Search for the cell housing the specified text and yield its (x, y) center coordinate. 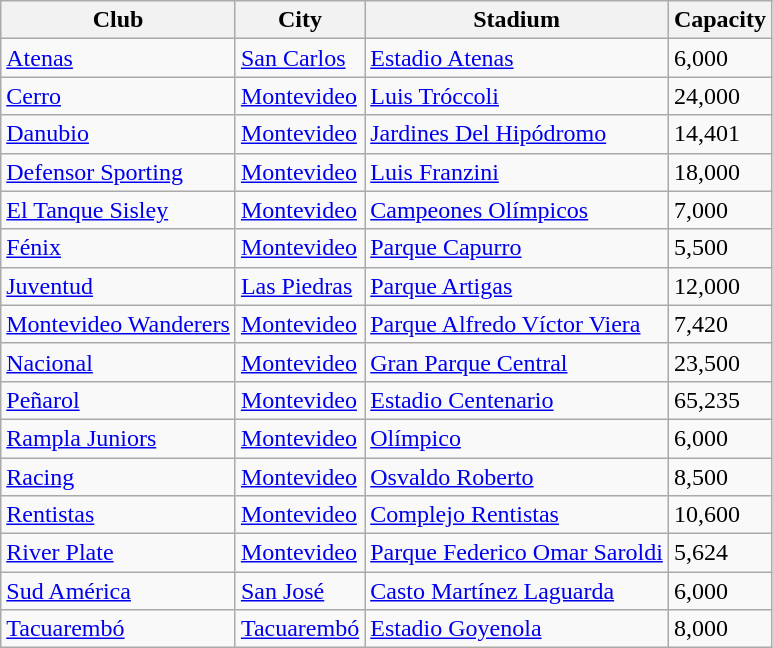
Cerro (118, 96)
Racing (118, 477)
65,235 (720, 400)
Rentistas (118, 515)
Parque Federico Omar Saroldi (517, 553)
7,420 (720, 324)
Juventud (118, 286)
Montevideo Wanderers (118, 324)
Stadium (517, 20)
City (300, 20)
Gran Parque Central (517, 362)
Parque Artigas (517, 286)
El Tanque Sisley (118, 210)
23,500 (720, 362)
Defensor Sporting (118, 172)
Capacity (720, 20)
Estadio Goyenola (517, 629)
Olímpico (517, 438)
Luis Tróccoli (517, 96)
8,000 (720, 629)
10,600 (720, 515)
Campeones Olímpicos (517, 210)
5,624 (720, 553)
7,000 (720, 210)
Complejo Rentistas (517, 515)
San José (300, 591)
Estadio Atenas (517, 58)
Casto Martínez Laguarda (517, 591)
San Carlos (300, 58)
Jardines Del Hipódromo (517, 134)
Parque Alfredo Víctor Viera (517, 324)
Nacional (118, 362)
18,000 (720, 172)
Parque Capurro (517, 248)
8,500 (720, 477)
Fénix (118, 248)
Club (118, 20)
Atenas (118, 58)
Sud América (118, 591)
Luis Franzini (517, 172)
Osvaldo Roberto (517, 477)
Peñarol (118, 400)
12,000 (720, 286)
Rampla Juniors (118, 438)
24,000 (720, 96)
Las Piedras (300, 286)
14,401 (720, 134)
5,500 (720, 248)
Estadio Centenario (517, 400)
River Plate (118, 553)
Danubio (118, 134)
